Extract the (X, Y) coordinate from the center of the cell holding the provided text.  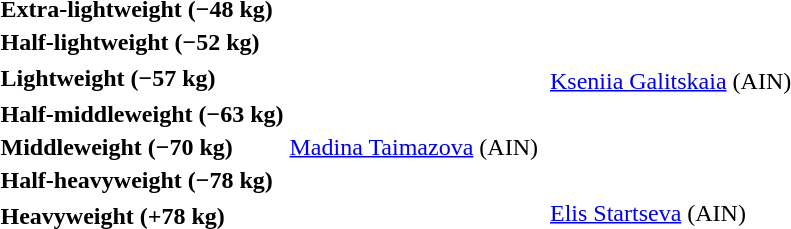
Madina Taimazova (AIN) (414, 147)
